Detect which cell encompasses the target text, then output its (x, y) center coordinate. 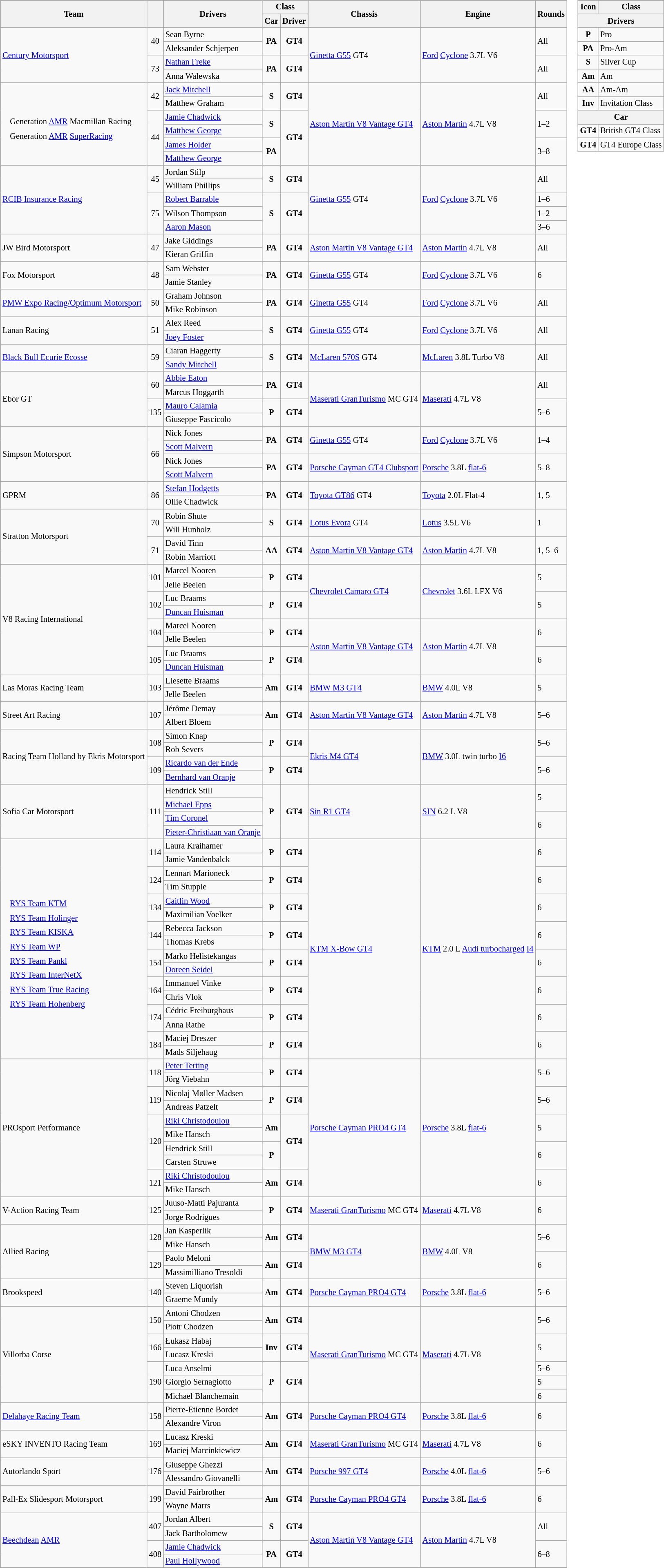
407 (155, 1526)
Immanuel Vinke (213, 983)
Rounds (551, 14)
McLaren 3.8L Turbo V8 (478, 358)
Steven Liquorish (213, 1286)
Delahaye Racing Team (74, 1417)
114 (155, 853)
Juuso-Matti Pajuranta (213, 1204)
Ollie Chadwick (213, 502)
RCIB Insurance Racing (74, 200)
Villorba Corse (74, 1355)
Alessandro Giovanelli (213, 1479)
Chassis (364, 14)
Will Hunholz (213, 530)
Lanan Racing (74, 330)
Team (74, 14)
158 (155, 1417)
GT4 Europe Class (631, 145)
Maciej Dreszer (213, 1039)
164 (155, 990)
Sandy Mitchell (213, 365)
Fox Motorsport (74, 275)
Rebecca Jackson (213, 929)
3–8 (551, 151)
Abbie Eaton (213, 378)
Cédric Freiburghaus (213, 1011)
121 (155, 1182)
Lennart Marioneck (213, 873)
Autorlando Sport (74, 1472)
50 (155, 302)
Ciaran Haggerty (213, 351)
Łukasz Habaj (213, 1341)
5–8 (551, 467)
Kieran Griffin (213, 255)
Porsche 997 GT4 (364, 1472)
Giorgio Sernagiotto (213, 1382)
1–6 (551, 200)
Generation AMR Macmillan Racing (71, 122)
Black Bull Ecurie Ecosse (74, 358)
102 (155, 605)
6–8 (551, 1554)
Toyota GT86 GT4 (364, 495)
Massimilliano Tresoldi (213, 1272)
Las Moras Racing Team (74, 688)
Luca Anselmi (213, 1369)
Marko Helistekangas (213, 956)
Jamie Vandenbalck (213, 860)
Mads Siljehaug (213, 1052)
Silver Cup (631, 62)
Andreas Patzelt (213, 1107)
Jan Kasperlik (213, 1231)
Beechdean AMR (74, 1540)
1, 5–6 (551, 550)
V-Action Racing Team (74, 1210)
111 (155, 811)
Sofia Car Motorsport (74, 811)
KTM 2.0 L Audi turbocharged I4 (478, 949)
Stratton Motorsport (74, 537)
104 (155, 632)
Lotus Evora GT4 (364, 523)
Rob Severs (213, 750)
Jorge Rodrigues (213, 1217)
Driver (294, 21)
Jamie Stanley (213, 282)
59 (155, 358)
Thomas Krebs (213, 942)
Caitlin Wood (213, 901)
119 (155, 1100)
Mauro Calamia (213, 406)
RYS Team Holinger (49, 918)
107 (155, 715)
109 (155, 771)
Generation AMR Macmillan Racing Generation AMR SuperRacing (74, 124)
Porsche 4.0L flat-6 (478, 1472)
166 (155, 1347)
Icon (588, 7)
Mike Robinson (213, 310)
Jérôme Demay (213, 708)
Aaron Mason (213, 227)
Doreen Seidel (213, 970)
199 (155, 1499)
Paolo Meloni (213, 1258)
Robert Barrable (213, 200)
RYS Team Pankl (49, 961)
Sin R1 GT4 (364, 811)
176 (155, 1472)
108 (155, 743)
eSKY INVENTO Racing Team (74, 1444)
3–6 (551, 227)
Carsten Struwe (213, 1162)
Peter Terting (213, 1066)
Nicolaj Møller Madsen (213, 1093)
144 (155, 936)
134 (155, 908)
Graeme Mundy (213, 1300)
Invitation Class (631, 103)
Maximilian Voelker (213, 915)
129 (155, 1265)
120 (155, 1141)
Joey Foster (213, 337)
McLaren 570S GT4 (364, 358)
KTM X-Bow GT4 (364, 949)
William Phillips (213, 186)
Century Motorsport (74, 56)
Pieter-Christiaan van Oranje (213, 832)
Jack Mitchell (213, 90)
Robin Shute (213, 516)
RYS Team True Racing (49, 990)
RYS Team Hohenberg (49, 1004)
Anna Walewska (213, 76)
48 (155, 275)
Giuseppe Fascicolo (213, 420)
140 (155, 1293)
42 (155, 96)
Jörg Viebahn (213, 1080)
Alex Reed (213, 324)
Engine (478, 14)
60 (155, 385)
Pall-Ex Slidesport Motorsport (74, 1499)
71 (155, 550)
184 (155, 1045)
125 (155, 1210)
Giuseppe Ghezzi (213, 1465)
PMW Expo Racing/Optimum Motorsport (74, 302)
Robin Marriott (213, 557)
Pro (631, 35)
40 (155, 42)
174 (155, 1018)
75 (155, 213)
Jack Bartholomew (213, 1533)
169 (155, 1444)
Chevrolet Camaro GT4 (364, 592)
David Tinn (213, 543)
Pierre-Etienne Bordet (213, 1410)
Marcus Hoggarth (213, 392)
103 (155, 688)
45 (155, 179)
Allied Racing (74, 1252)
135 (155, 413)
JW Bird Motorsport (74, 248)
David Fairbrother (213, 1492)
Anna Rathe (213, 1025)
Aleksander Schjerpen (213, 49)
Ekris M4 GT4 (364, 757)
154 (155, 963)
Wayne Marrs (213, 1506)
Michael Blanchemain (213, 1396)
Generation AMR SuperRacing (71, 136)
150 (155, 1320)
118 (155, 1073)
BMW 3.0L twin turbo I6 (478, 757)
Jordan Albert (213, 1520)
Bernhard van Oranje (213, 777)
Am-Am (631, 90)
Tim Coronel (213, 818)
44 (155, 138)
Matthew Graham (213, 103)
Brookspeed (74, 1293)
1, 5 (551, 495)
Wilson Thompson (213, 213)
Stefan Hodgetts (213, 489)
Sean Byrne (213, 35)
128 (155, 1238)
Paul Hollywood (213, 1561)
Racing Team Holland by Ekris Motorsport (74, 757)
47 (155, 248)
124 (155, 880)
Jordan Stilp (213, 172)
408 (155, 1554)
86 (155, 495)
70 (155, 523)
PROsport Performance (74, 1128)
Chris Vlok (213, 997)
Graham Johnson (213, 296)
Liesette Braams (213, 681)
Street Art Racing (74, 715)
RYS Team KTM RYS Team Holinger RYS Team KISKA RYS Team WP RYS Team Pankl RYS Team InterNetX RYS Team True Racing RYS Team Hohenberg (74, 949)
101 (155, 578)
RYS Team WP (49, 947)
British GT4 Class (631, 131)
Michael Epps (213, 805)
Chevrolet 3.6L LFX V6 (478, 592)
73 (155, 69)
GPRM (74, 495)
Laura Kraihamer (213, 846)
Tim Stupple (213, 887)
Simon Knap (213, 736)
Albert Bloem (213, 722)
51 (155, 330)
SIN 6.2 L V8 (478, 811)
Piotr Chodzen (213, 1327)
James Holder (213, 145)
Nathan Freke (213, 62)
Simpson Motorsport (74, 454)
Ricardo van der Ende (213, 764)
Antoni Chodzen (213, 1313)
Porsche Cayman GT4 Clubsport (364, 467)
Ebor GT (74, 399)
1 (551, 523)
66 (155, 454)
Pro-Am (631, 49)
190 (155, 1383)
RYS Team KISKA (49, 932)
Maciej Marcinkiewicz (213, 1451)
V8 Racing International (74, 619)
105 (155, 660)
Lotus 3.5L V6 (478, 523)
Jake Giddings (213, 241)
RYS Team InterNetX (49, 976)
1–4 (551, 440)
Toyota 2.0L Flat-4 (478, 495)
RYS Team KTM (49, 904)
Sam Webster (213, 268)
Alexandre Viron (213, 1423)
